Return the (X, Y) coordinate for the center point of the cell that contains the specified text.  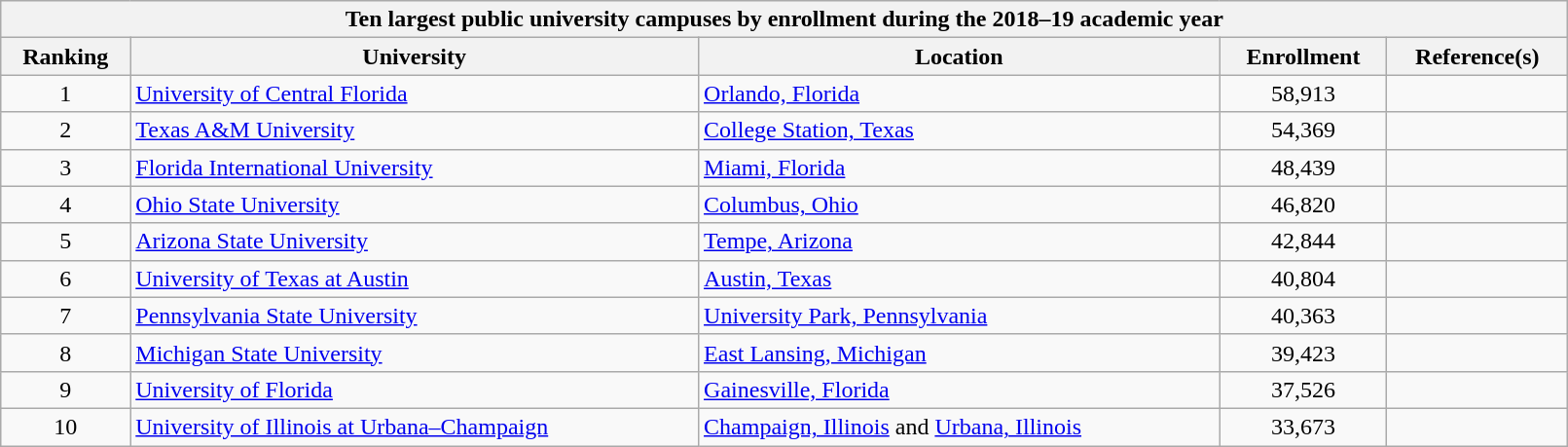
4 (66, 205)
7 (66, 316)
1 (66, 93)
Michigan State University (415, 353)
8 (66, 353)
9 (66, 390)
Florida International University (415, 168)
46,820 (1303, 205)
54,369 (1303, 130)
Austin, Texas (960, 279)
Champaign, Illinois and Urbana, Illinois (960, 427)
College Station, Texas (960, 130)
Enrollment (1303, 56)
East Lansing, Michigan (960, 353)
University of Texas at Austin (415, 279)
10 (66, 427)
6 (66, 279)
3 (66, 168)
Texas A&M University (415, 130)
5 (66, 242)
42,844 (1303, 242)
40,363 (1303, 316)
University of Central Florida (415, 93)
Ohio State University (415, 205)
2 (66, 130)
Tempe, Arizona (960, 242)
48,439 (1303, 168)
Location (960, 56)
Ten largest public university campuses by enrollment during the 2018–19 academic year (784, 19)
Orlando, Florida (960, 93)
Miami, Florida (960, 168)
University (415, 56)
University of Florida (415, 390)
40,804 (1303, 279)
37,526 (1303, 390)
Reference(s) (1477, 56)
University Park, Pennsylvania (960, 316)
University of Illinois at Urbana–Champaign (415, 427)
Gainesville, Florida (960, 390)
Columbus, Ohio (960, 205)
Arizona State University (415, 242)
39,423 (1303, 353)
Ranking (66, 56)
58,913 (1303, 93)
Pennsylvania State University (415, 316)
33,673 (1303, 427)
